Determine the (x, y) coordinate at the center of the cell enclosing the given text.  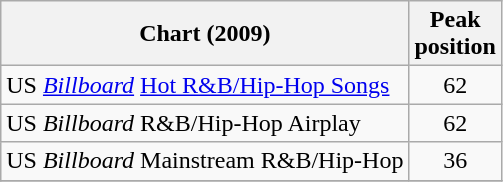
Peakposition (455, 34)
36 (455, 161)
Chart (2009) (205, 34)
US Billboard Hot R&B/Hip-Hop Songs (205, 85)
US Billboard R&B/Hip-Hop Airplay (205, 123)
US Billboard Mainstream R&B/Hip-Hop (205, 161)
